Locate the cell with the specified text and output its (x, y) center coordinate. 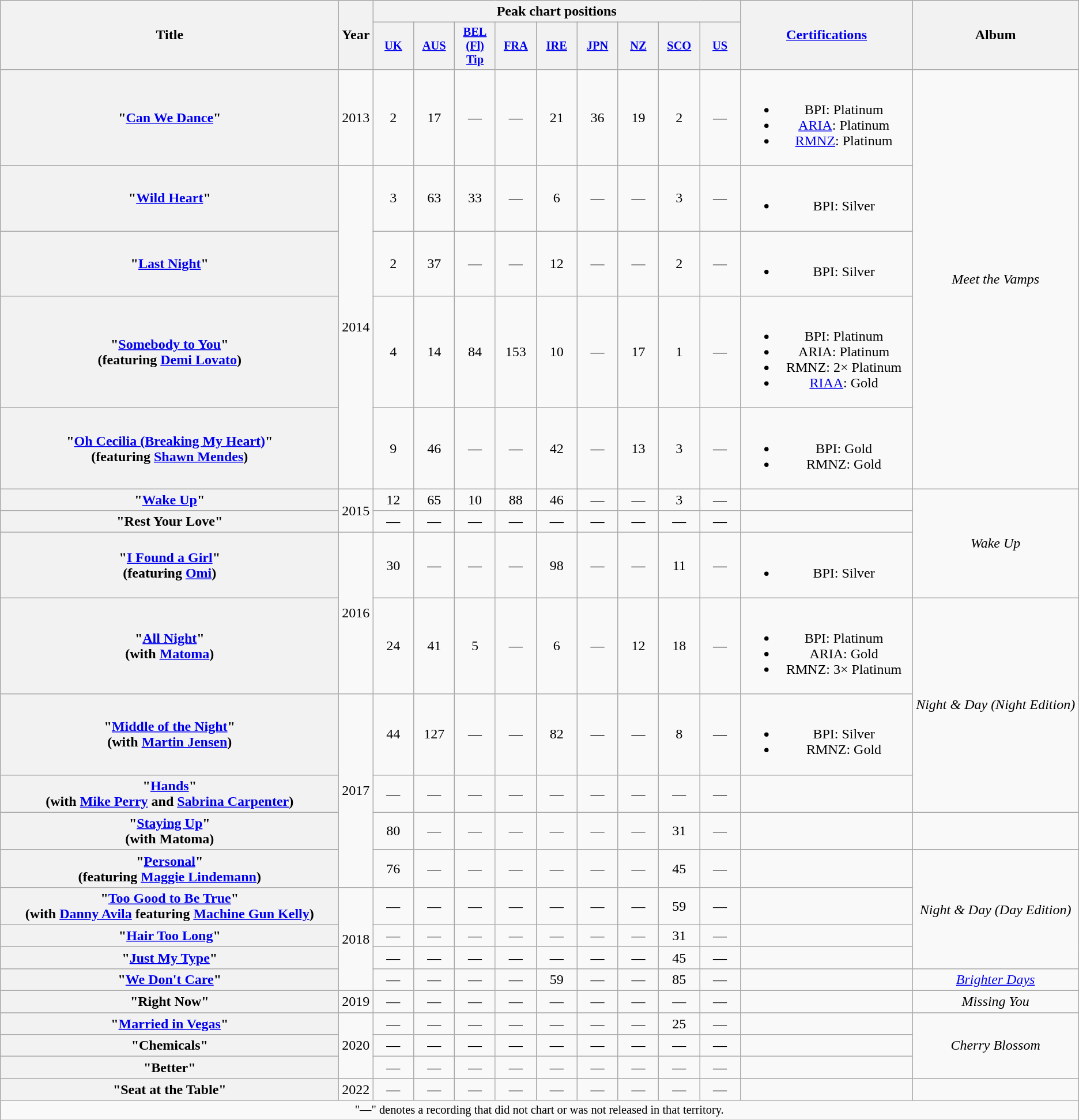
2022 (356, 1089)
"Just My Type" (169, 957)
"Wild Heart" (169, 198)
"We Don't Care" (169, 979)
JPN (597, 46)
4 (393, 352)
Certifications (827, 35)
8 (679, 734)
UK (393, 46)
2020 (356, 1046)
2013 (356, 118)
76 (393, 868)
"Rest Your Love" (169, 522)
88 (515, 500)
65 (435, 500)
"I Found a Girl"(featuring Omi) (169, 565)
24 (393, 646)
84 (475, 352)
Album (996, 35)
Title (169, 35)
"Too Good to Be True"(with Danny Avila featuring Machine Gun Kelly) (169, 906)
82 (557, 734)
"Chemicals" (169, 1046)
127 (435, 734)
Peak chart positions (557, 12)
36 (597, 118)
41 (435, 646)
5 (475, 646)
"Hands"(with Mike Perry and Sabrina Carpenter) (169, 793)
"Middle of the Night"(with Martin Jensen) (169, 734)
30 (393, 565)
2015 (356, 511)
Meet the Vamps (996, 279)
14 (435, 352)
FRA (515, 46)
25 (679, 1024)
33 (475, 198)
"Wake Up" (169, 500)
"Last Night" (169, 264)
2017 (356, 791)
"All Night"(with Matoma) (169, 646)
"Better" (169, 1068)
44 (393, 734)
"Personal"(featuring Maggie Lindemann) (169, 868)
"—" denotes a recording that did not chart or was not released in that territory. (539, 1110)
18 (679, 646)
Night & Day (Night Edition) (996, 705)
"Married in Vegas" (169, 1024)
2018 (356, 938)
Brighter Days (996, 979)
"Staying Up"(with Matoma) (169, 831)
BPI: SilverRMNZ: Gold (827, 734)
SCO (679, 46)
US (720, 46)
BPI: GoldRMNZ: Gold (827, 448)
11 (679, 565)
IRE (557, 46)
Missing You (996, 1002)
"Oh Cecilia (Breaking My Heart)"(featuring Shawn Mendes) (169, 448)
1 (679, 352)
98 (557, 565)
Wake Up (996, 543)
"Right Now" (169, 1002)
AUS (435, 46)
9 (393, 448)
"Seat at the Table" (169, 1089)
80 (393, 831)
"Somebody to You"(featuring Demi Lovato) (169, 352)
BPI: PlatinumARIA: PlatinumRMNZ: 2× PlatinumRIAA: Gold (827, 352)
Cherry Blossom (996, 1046)
42 (557, 448)
2014 (356, 327)
2019 (356, 1002)
BPI: PlatinumARIA: PlatinumRMNZ: Platinum (827, 118)
BEL(Fl)Tip (475, 46)
153 (515, 352)
2016 (356, 613)
BPI: PlatinumARIA: GoldRMNZ: 3× Platinum (827, 646)
85 (679, 979)
13 (639, 448)
"Hair Too Long" (169, 936)
"Can We Dance" (169, 118)
63 (435, 198)
21 (557, 118)
NZ (639, 46)
37 (435, 264)
Year (356, 35)
19 (639, 118)
Night & Day (Day Edition) (996, 909)
